From the cell containing the given text, extract its center point as [X, Y] coordinate. 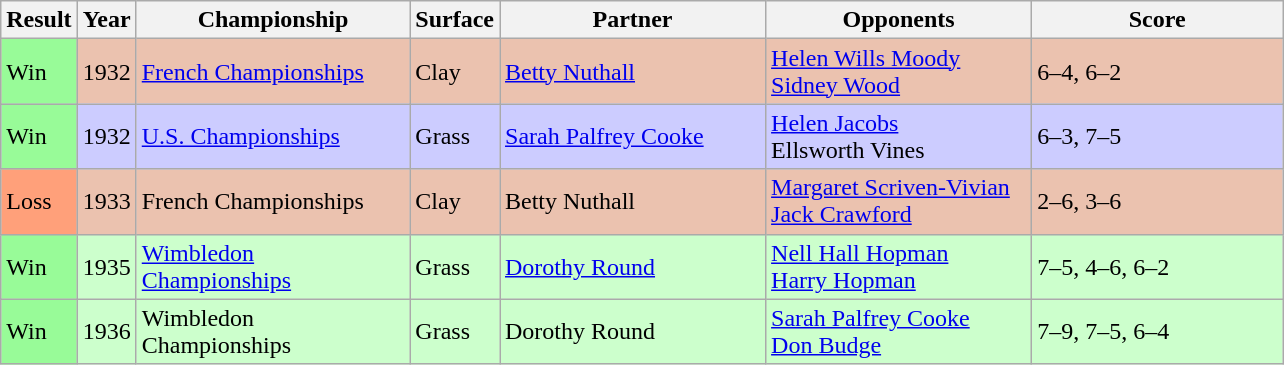
Year [106, 20]
Partner [633, 20]
Championship [273, 20]
1935 [106, 266]
1936 [106, 332]
1933 [106, 202]
6–3, 7–5 [1158, 136]
7–9, 7–5, 6–4 [1158, 332]
7–5, 4–6, 6–2 [1158, 266]
Result [39, 20]
Score [1158, 20]
Nell Hall Hopman Harry Hopman [899, 266]
2–6, 3–6 [1158, 202]
Margaret Scriven-Vivian Jack Crawford [899, 202]
Helen Wills Moody Sidney Wood [899, 72]
Opponents [899, 20]
U.S. Championships [273, 136]
Sarah Palfrey Cooke Don Budge [899, 332]
Surface [455, 20]
Helen Jacobs Ellsworth Vines [899, 136]
Sarah Palfrey Cooke [633, 136]
Loss [39, 202]
6–4, 6–2 [1158, 72]
